Scan for the cell matching the given text and deliver its [X, Y] coordinate at center. 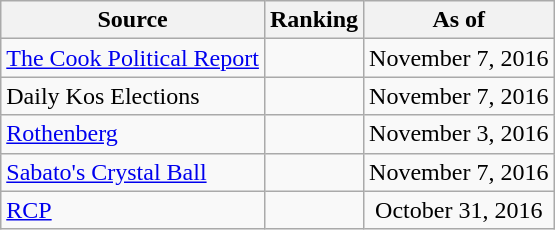
Source [133, 20]
October 31, 2016 [459, 210]
Sabato's Crystal Ball [133, 172]
The Cook Political Report [133, 58]
November 3, 2016 [459, 134]
Rothenberg [133, 134]
RCP [133, 210]
As of [459, 20]
Ranking [314, 20]
Daily Kos Elections [133, 96]
